Search for the cell housing the specified text and yield its (x, y) center coordinate. 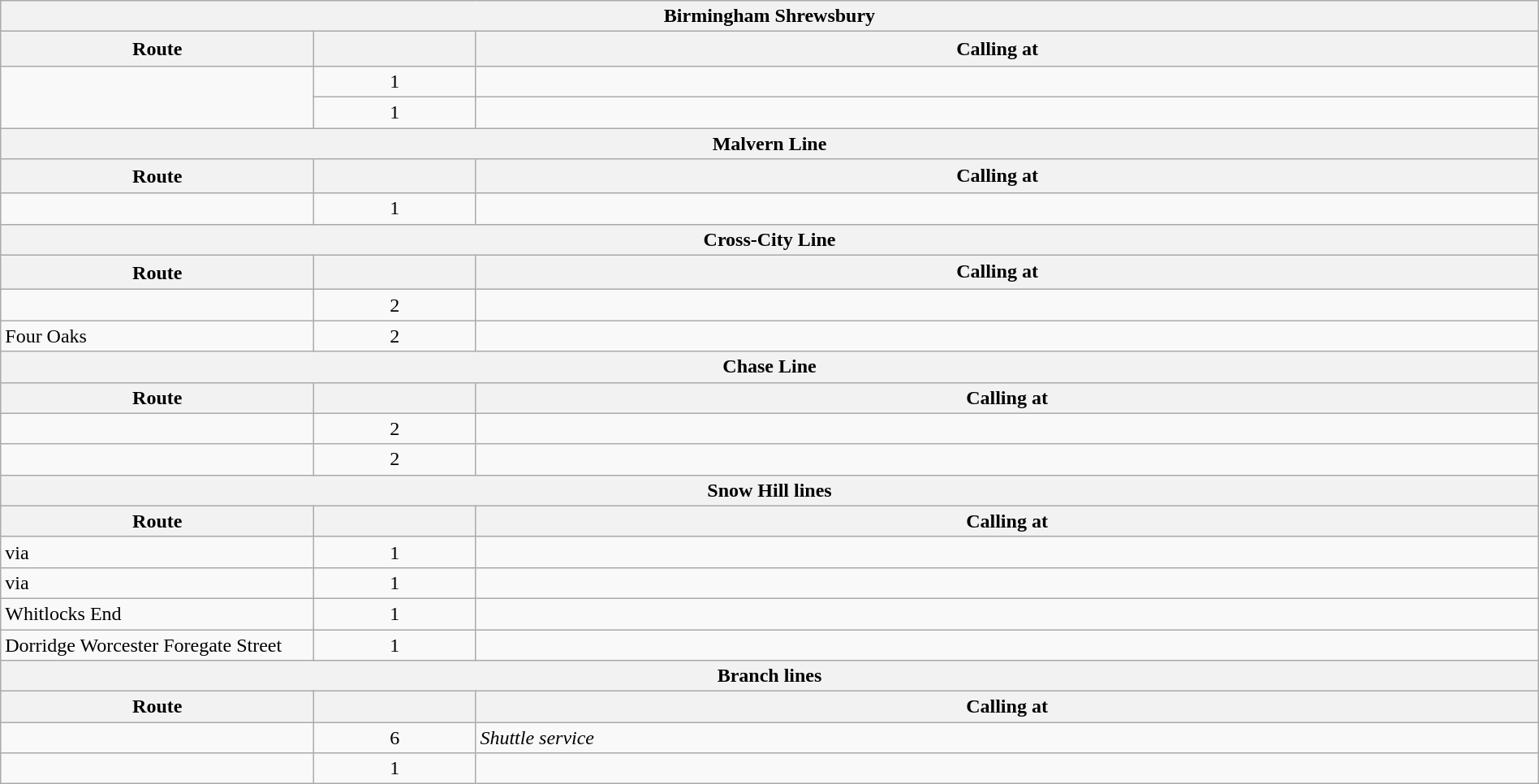
Malvern Line (769, 144)
Four Oaks (157, 336)
Shuttle service (1007, 738)
Snow Hill lines (769, 490)
Whitlocks End (157, 614)
Branch lines (769, 676)
Birmingham Shrewsbury (769, 16)
6 (394, 738)
Cross-City Line (769, 239)
Dorridge Worcester Foregate Street (157, 645)
Chase Line (769, 367)
